Capture the cell that displays the provided text and extract its (X, Y) central coordinate. 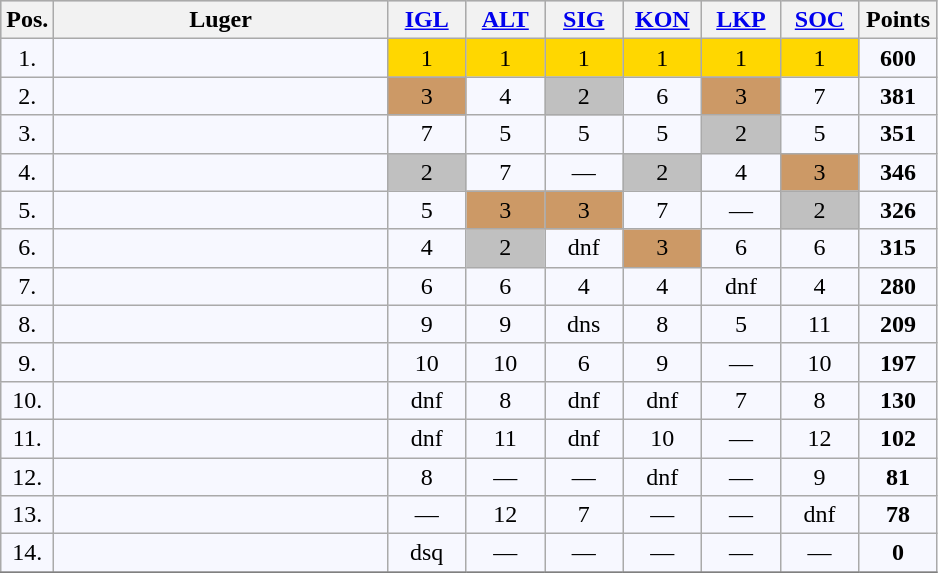
2. (28, 96)
IGL (426, 20)
13. (28, 515)
78 (898, 515)
Pos. (28, 20)
dns (584, 324)
102 (898, 438)
600 (898, 58)
209 (898, 324)
346 (898, 172)
381 (898, 96)
LKP (742, 20)
9. (28, 362)
Luger (221, 20)
12. (28, 477)
197 (898, 362)
6. (28, 248)
0 (898, 553)
8. (28, 324)
130 (898, 400)
1. (28, 58)
KON (662, 20)
11. (28, 438)
280 (898, 286)
326 (898, 210)
dsq (426, 553)
ALT (506, 20)
10. (28, 400)
SOC (820, 20)
81 (898, 477)
315 (898, 248)
5. (28, 210)
SIG (584, 20)
4. (28, 172)
14. (28, 553)
351 (898, 134)
7. (28, 286)
3. (28, 134)
Points (898, 20)
